Find where the given text appears and provide that cell's center as [x, y] coordinate. 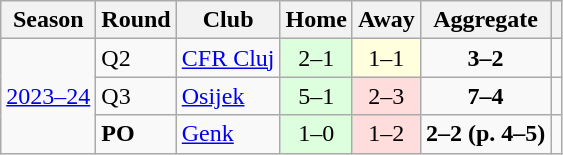
Club [228, 20]
Q2 [136, 58]
2–2 (p. 4–5) [485, 134]
PO [136, 134]
Away [386, 20]
Genk [228, 134]
Q3 [136, 96]
1–2 [386, 134]
Home [316, 20]
3–2 [485, 58]
Season [48, 20]
2023–24 [48, 96]
CFR Cluj [228, 58]
Osijek [228, 96]
1–1 [386, 58]
5–1 [316, 96]
7–4 [485, 96]
Round [136, 20]
Aggregate [485, 20]
2–1 [316, 58]
1–0 [316, 134]
2–3 [386, 96]
